Capture the cell that displays the provided text and extract its (x, y) central coordinate. 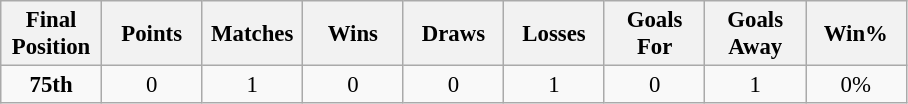
75th (52, 85)
Matches (252, 34)
Goals Away (756, 34)
Points (152, 34)
Wins (354, 34)
Losses (554, 34)
0% (856, 85)
Final Position (52, 34)
Goals For (654, 34)
Win% (856, 34)
Draws (454, 34)
